Determine the [X, Y] coordinate at the center of the cell enclosing the given text.  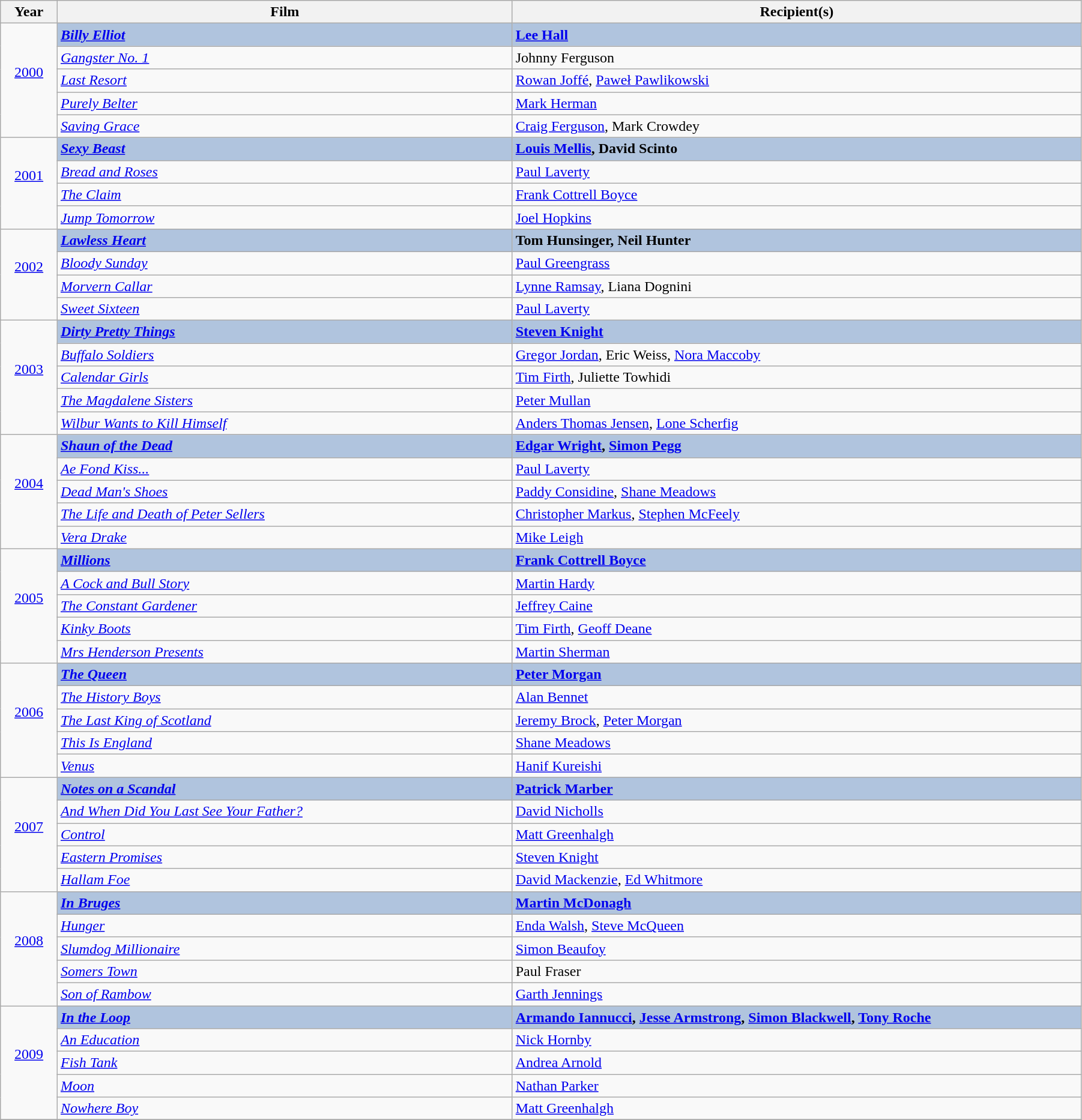
Lee Hall [796, 35]
Hanif Kureishi [796, 766]
Notes on a Scandal [285, 789]
2001 [29, 183]
Nick Hornby [796, 1040]
Ae Fond Kiss... [285, 469]
And When Did You Last See Your Father? [285, 811]
2009 [29, 1063]
Edgar Wright, Simon Pegg [796, 446]
Martin Hardy [796, 583]
Mark Herman [796, 103]
Somers Town [285, 971]
2000 [29, 80]
This Is England [285, 743]
Sexy Beast [285, 149]
Enda Walsh, Steve McQueen [796, 926]
Film [285, 12]
In Bruges [285, 903]
The Constant Gardener [285, 606]
2006 [29, 720]
Buffalo Soldiers [285, 355]
The Last King of Scotland [285, 720]
The Claim [285, 194]
David Mackenzie, Ed Whitmore [796, 880]
Tom Hunsinger, Neil Hunter [796, 240]
Simon Beaufoy [796, 948]
2004 [29, 492]
Shane Meadows [796, 743]
Moon [285, 1086]
Billy Elliot [285, 35]
Lynne Ramsay, Liana Dognini [796, 286]
Kinky Boots [285, 628]
Hallam Foe [285, 880]
Peter Mullan [796, 400]
Martin Sherman [796, 651]
Armando Iannucci, Jesse Armstrong, Simon Blackwell, Tony Roche [796, 1017]
The Magdalene Sisters [285, 400]
Dead Man's Shoes [285, 492]
Paddy Considine, Shane Meadows [796, 492]
Martin McDonagh [796, 903]
Millions [285, 560]
Bread and Roses [285, 172]
Jeremy Brock, Peter Morgan [796, 720]
A Cock and Bull Story [285, 583]
Patrick Marber [796, 789]
Dirty Pretty Things [285, 332]
Christopher Markus, Stephen McFeely [796, 514]
2005 [29, 606]
Bloody Sunday [285, 263]
Rowan Joffé, Paweł Pawlikowski [796, 80]
In the Loop [285, 1017]
2002 [29, 274]
Recipient(s) [796, 12]
Paul Greengrass [796, 263]
Slumdog Millionaire [285, 948]
The History Boys [285, 697]
Louis Mellis, David Scinto [796, 149]
Tim Firth, Geoff Deane [796, 628]
Vera Drake [285, 537]
Last Resort [285, 80]
Tim Firth, Juliette Towhidi [796, 378]
Control [285, 834]
Joel Hopkins [796, 217]
Alan Bennet [796, 697]
Nowhere Boy [285, 1109]
Purely Belter [285, 103]
Hunger [285, 926]
An Education [285, 1040]
Son of Rambow [285, 994]
Andrea Arnold [796, 1063]
Shaun of the Dead [285, 446]
Jeffrey Caine [796, 606]
Mike Leigh [796, 537]
Jump Tomorrow [285, 217]
Anders Thomas Jensen, Lone Scherfig [796, 423]
Sweet Sixteen [285, 309]
Peter Morgan [796, 675]
2007 [29, 834]
2003 [29, 378]
The Queen [285, 675]
The Life and Death of Peter Sellers [285, 514]
Saving Grace [285, 126]
Paul Fraser [796, 971]
Wilbur Wants to Kill Himself [285, 423]
Eastern Promises [285, 857]
Nathan Parker [796, 1086]
Calendar Girls [285, 378]
Garth Jennings [796, 994]
2008 [29, 948]
Lawless Heart [285, 240]
Johnny Ferguson [796, 58]
Mrs Henderson Presents [285, 651]
Morvern Callar [285, 286]
Fish Tank [285, 1063]
David Nicholls [796, 811]
Craig Ferguson, Mark Crowdey [796, 126]
Gangster No. 1 [285, 58]
Year [29, 12]
Venus [285, 766]
Gregor Jordan, Eric Weiss, Nora Maccoby [796, 355]
